Output the [x, y] coordinate of the center of the cell containing the given text.  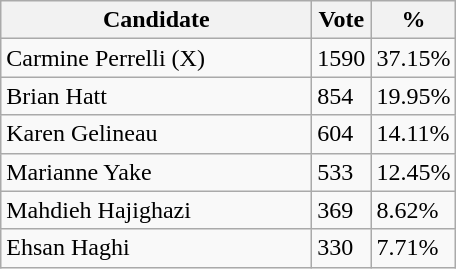
330 [342, 248]
Candidate [156, 20]
8.62% [414, 210]
Mahdieh Hajighazi [156, 210]
37.15% [414, 58]
854 [342, 96]
369 [342, 210]
Karen Gelineau [156, 134]
Carmine Perrelli (X) [156, 58]
% [414, 20]
Brian Hatt [156, 96]
19.95% [414, 96]
1590 [342, 58]
Vote [342, 20]
Ehsan Haghi [156, 248]
7.71% [414, 248]
Marianne Yake [156, 172]
604 [342, 134]
12.45% [414, 172]
533 [342, 172]
14.11% [414, 134]
